Provide the [X, Y] coordinate of the cell's center where the given text is located.  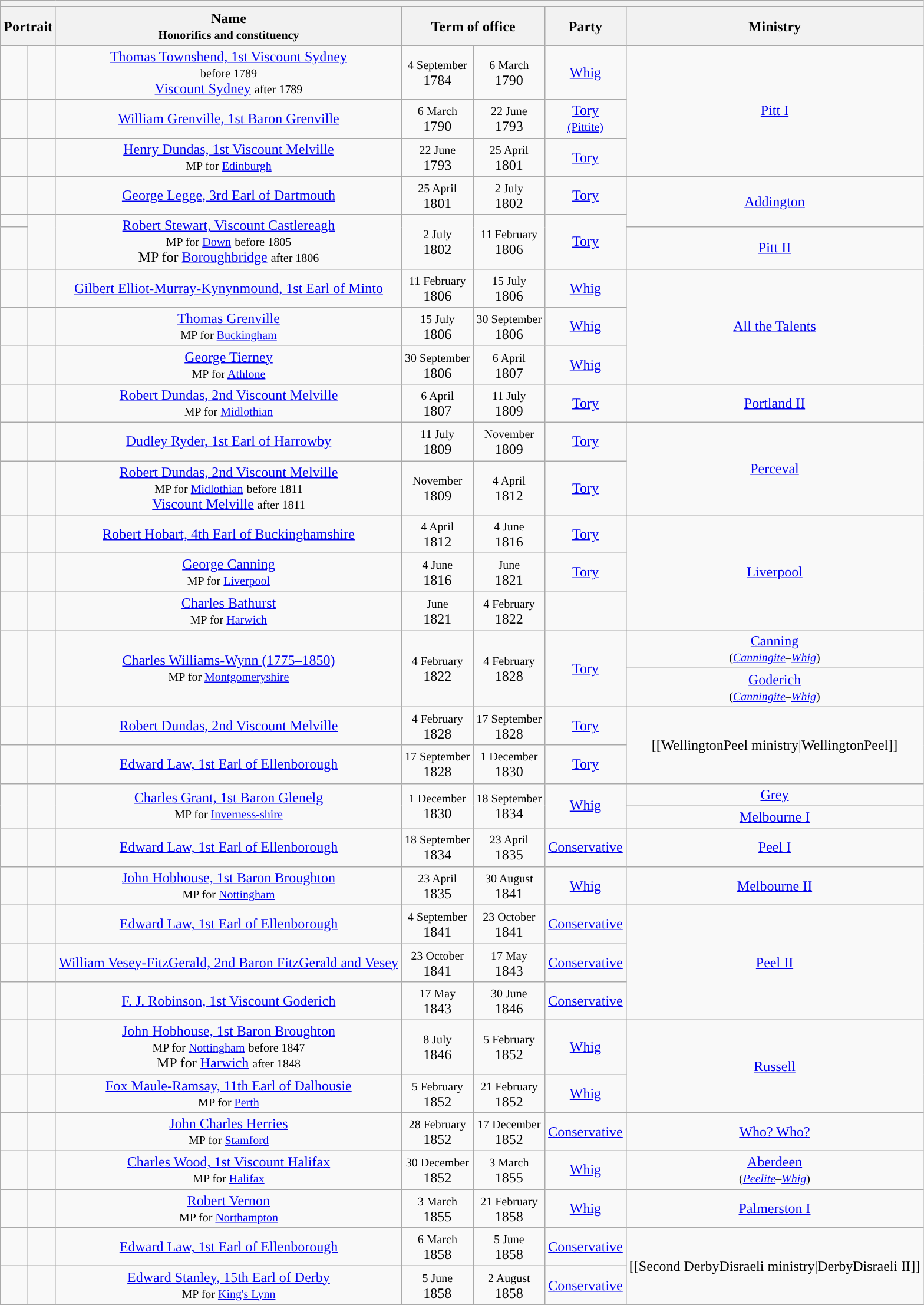
F. J. Robinson, 1st Viscount Goderich [229, 1001]
William Grenville, 1st Baron Grenville [229, 119]
John Hobhouse, 1st Baron BroughtonMP for Nottingham before 1847MP for Harwich after 1848 [229, 1047]
George CanningMP for Liverpool [229, 573]
Tory(Pittite) [586, 119]
Melbourne I [774, 817]
Henry Dundas, 1st Viscount MelvilleMP for Edinburgh [229, 157]
Ministry [774, 26]
Addington [774, 202]
Pitt II [774, 248]
Grey [774, 795]
Charles Grant, 1st Baron GlenelgMP for Inverness-shire [229, 806]
Palmerston I [774, 1208]
All the Talents [774, 327]
Robert Dundas, 2nd Viscount Melville [229, 726]
Robert Hobart, 4th Earl of Buckinghamshire [229, 534]
Goderich(Canningite–Whig) [774, 687]
Robert VernonMP for Northampton [229, 1208]
William Vesey-FitzGerald, 2nd Baron FitzGerald and Vesey [229, 962]
George TierneyMP for Athlone [229, 364]
Edward Stanley, 15th Earl of DerbyMP for King's Lynn [229, 1285]
6 March1858 [438, 1247]
28 February1852 [438, 1132]
4 September1841 [438, 924]
Russell [774, 1066]
Who? Who? [774, 1132]
Peel II [774, 962]
4 September1784 [438, 72]
21 February1858 [509, 1208]
George Legge, 3rd Earl of Dartmouth [229, 196]
Canning(Canningite–Whig) [774, 650]
Fox Maule-Ramsay, 11th Earl of DalhousieMP for Perth [229, 1093]
Gilbert Elliot-Murray-Kynynmound, 1st Earl of Minto [229, 288]
John Charles HerriesMP for Stamford [229, 1132]
Liverpool [774, 573]
30 December1852 [438, 1171]
30 August1841 [509, 885]
Portland II [774, 403]
Robert Dundas, 2nd Viscount MelvilleMP for Midlothian [229, 403]
Charles Wood, 1st Viscount HalifaxMP for Halifax [229, 1171]
John Hobhouse, 1st Baron BroughtonMP for Nottingham [229, 885]
Dudley Ryder, 1st Earl of Harrowby [229, 441]
[[Second DerbyDisraeli ministry|DerbyDisraeli II]] [774, 1266]
Peel I [774, 848]
Thomas GrenvilleMP for Buckingham [229, 327]
Robert Dundas, 2nd Viscount MelvilleMP for Midlothian before 1811Viscount Melville after 1811 [229, 488]
Portrait [28, 26]
Pitt I [774, 111]
8 July1846 [438, 1047]
Robert Stewart, Viscount CastlereaghMP for Down before 1805MP for Boroughbridge after 1806 [229, 242]
30 June1846 [509, 1001]
2 August1858 [509, 1285]
21 February1852 [509, 1093]
Term of office [474, 26]
Party [586, 26]
[[WellingtonPeel ministry|WellingtonPeel]] [774, 745]
Aberdeen(Peelite–Whig) [774, 1171]
Perceval [774, 468]
Melbourne II [774, 885]
Charles Williams-Wynn (1775–1850)MP for Montgomeryshire [229, 668]
Charles BathurstMP for Harwich [229, 611]
NameHonorifics and constituency [229, 26]
17 December1852 [509, 1132]
Thomas Townshend, 1st Viscount Sydneybefore 1789Viscount Sydney after 1789 [229, 72]
